Provide the [x, y] coordinate of the cell's center where the given text is located.  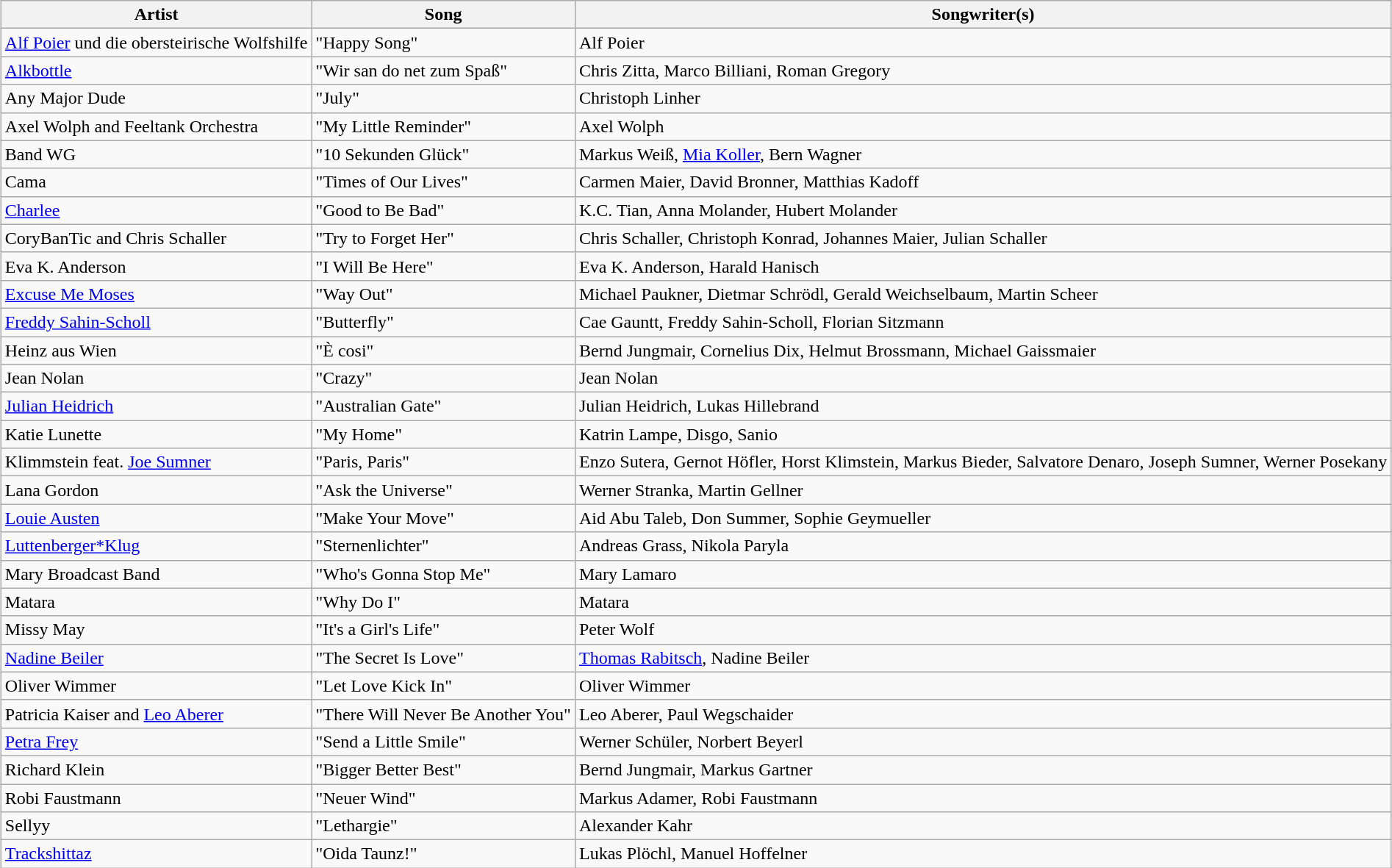
Artist [156, 15]
Axel Wolph and Feeltank Orchestra [156, 126]
Eva K. Anderson [156, 266]
Bernd Jungmair, Cornelius Dix, Helmut Brossmann, Michael Gaissmaier [983, 351]
"Good to Be Bad" [444, 210]
"È cosi" [444, 351]
"Ask the Universe" [444, 490]
Michael Paukner, Dietmar Schrödl, Gerald Weichselbaum, Martin Scheer [983, 294]
Julian Heidrich [156, 406]
Alkbottle [156, 71]
Lukas Plöchl, Manuel Hoffelner [983, 854]
Cama [156, 182]
Robi Faustmann [156, 797]
"Butterfly" [444, 322]
"Neuer Wind" [444, 797]
Richard Klein [156, 770]
Heinz aus Wien [156, 351]
"Let Love Kick In" [444, 686]
Peter Wolf [983, 630]
Mary Broadcast Band [156, 574]
"My Little Reminder" [444, 126]
K.C. Tian, Anna Molander, Hubert Molander [983, 210]
"10 Sekunden Glück" [444, 154]
Eva K. Anderson, Harald Hanisch [983, 266]
Andreas Grass, Nikola Paryla [983, 546]
"Australian Gate" [444, 406]
Klimmstein feat. Joe Sumner [156, 462]
Mary Lamaro [983, 574]
Any Major Dude [156, 98]
"The Secret Is Love" [444, 658]
Charlee [156, 210]
Carmen Maier, David Bronner, Matthias Kadoff [983, 182]
Enzo Sutera, Gernot Höfler, Horst Klimstein, Markus Bieder, Salvatore Denaro, Joseph Sumner, Werner Posekany [983, 462]
"Crazy" [444, 379]
"Why Do I" [444, 602]
"It's a Girl's Life" [444, 630]
"Make Your Move" [444, 518]
Song [444, 15]
Missy May [156, 630]
"Paris, Paris" [444, 462]
Axel Wolph [983, 126]
"My Home" [444, 434]
Julian Heidrich, Lukas Hillebrand [983, 406]
"Happy Song" [444, 43]
Trackshittaz [156, 854]
Aid Abu Taleb, Don Summer, Sophie Geymueller [983, 518]
Alexander Kahr [983, 826]
Sellyy [156, 826]
CoryBanTic and Chris Schaller [156, 238]
"Way Out" [444, 294]
Markus Adamer, Robi Faustmann [983, 797]
"July" [444, 98]
Cae Gauntt, Freddy Sahin-Scholl, Florian Sitzmann [983, 322]
Alf Poier [983, 43]
Thomas Rabitsch, Nadine Beiler [983, 658]
Christoph Linher [983, 98]
Chris Schaller, Christoph Konrad, Johannes Maier, Julian Schaller [983, 238]
Lana Gordon [156, 490]
"Bigger Better Best" [444, 770]
Markus Weiß, Mia Koller, Bern Wagner [983, 154]
"Lethargie" [444, 826]
"Try to Forget Her" [444, 238]
Alf Poier und die obersteirische Wolfshilfe [156, 43]
"Send a Little Smile" [444, 742]
Luttenberger*Klug [156, 546]
Katrin Lampe, Disgo, Sanio [983, 434]
"Sternenlichter" [444, 546]
Werner Schüler, Norbert Beyerl [983, 742]
Nadine Beiler [156, 658]
Leo Aberer, Paul Wegschaider [983, 714]
Songwriter(s) [983, 15]
Excuse Me Moses [156, 294]
"Oida Taunz!" [444, 854]
Band WG [156, 154]
Chris Zitta, Marco Billiani, Roman Gregory [983, 71]
Louie Austen [156, 518]
Patricia Kaiser and Leo Aberer [156, 714]
"Times of Our Lives" [444, 182]
Katie Lunette [156, 434]
Bernd Jungmair, Markus Gartner [983, 770]
"Who's Gonna Stop Me" [444, 574]
"There Will Never Be Another You" [444, 714]
Freddy Sahin-Scholl [156, 322]
Werner Stranka, Martin Gellner [983, 490]
"I Will Be Here" [444, 266]
Petra Frey [156, 742]
"Wir san do net zum Spaß" [444, 71]
